Output the (X, Y) coordinate of the center of the cell containing the given text.  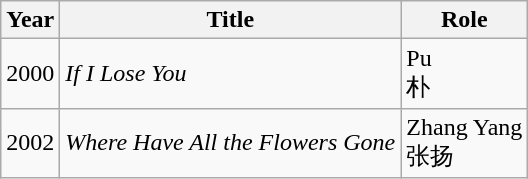
If I Lose You (230, 74)
Where Have All the Flowers Gone (230, 143)
Pu 朴 (464, 74)
2002 (30, 143)
2000 (30, 74)
Year (30, 20)
Title (230, 20)
Role (464, 20)
Zhang Yang 张扬 (464, 143)
